Search for the cell housing the specified text and yield its [X, Y] center coordinate. 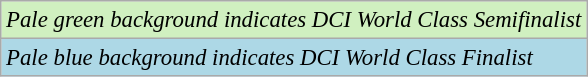
Pale green background indicates DCI World Class Semifinalist [294, 20]
Pale blue background indicates DCI World Class Finalist [294, 58]
